Identify which cell holds the provided text, then report its (X, Y) central coordinate. 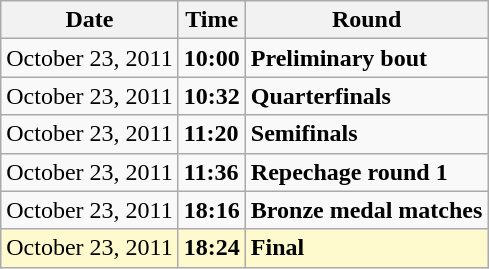
11:36 (212, 172)
Final (366, 248)
Quarterfinals (366, 96)
Round (366, 20)
Bronze medal matches (366, 210)
11:20 (212, 134)
Preliminary bout (366, 58)
Repechage round 1 (366, 172)
10:32 (212, 96)
18:24 (212, 248)
Time (212, 20)
18:16 (212, 210)
Date (90, 20)
Semifinals (366, 134)
10:00 (212, 58)
